Locate the cell with the specified text and output its (x, y) center coordinate. 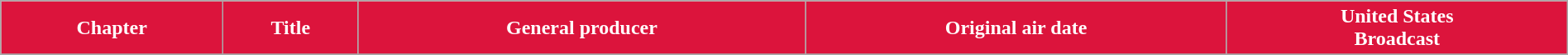
Chapter (112, 28)
General producer (582, 28)
Title (291, 28)
United States Broadcast (1397, 28)
Original air date (1016, 28)
